Determine the [X, Y] coordinate at the center of the cell enclosing the given text.  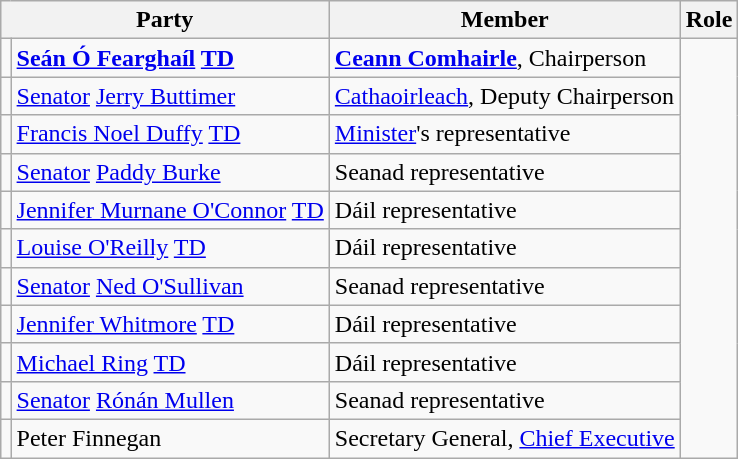
Louise O'Reilly TD [170, 248]
Senator Paddy Burke [170, 172]
Francis Noel Duffy TD [170, 134]
Jennifer Murnane O'Connor TD [170, 210]
Cathaoirleach, Deputy Chairperson [504, 96]
Party [164, 20]
Senator Ned O'Sullivan [170, 286]
Jennifer Whitmore TD [170, 324]
Member [504, 20]
Secretary General, Chief Executive [504, 438]
Seán Ó Fearghaíl TD [170, 58]
Michael Ring TD [170, 362]
Minister's representative [504, 134]
Senator Rónán Mullen [170, 400]
Senator Jerry Buttimer [170, 96]
Ceann Comhairle, Chairperson [504, 58]
Role [709, 20]
Peter Finnegan [170, 438]
